Provide the (x, y) coordinate of the cell's center where the given text is located.  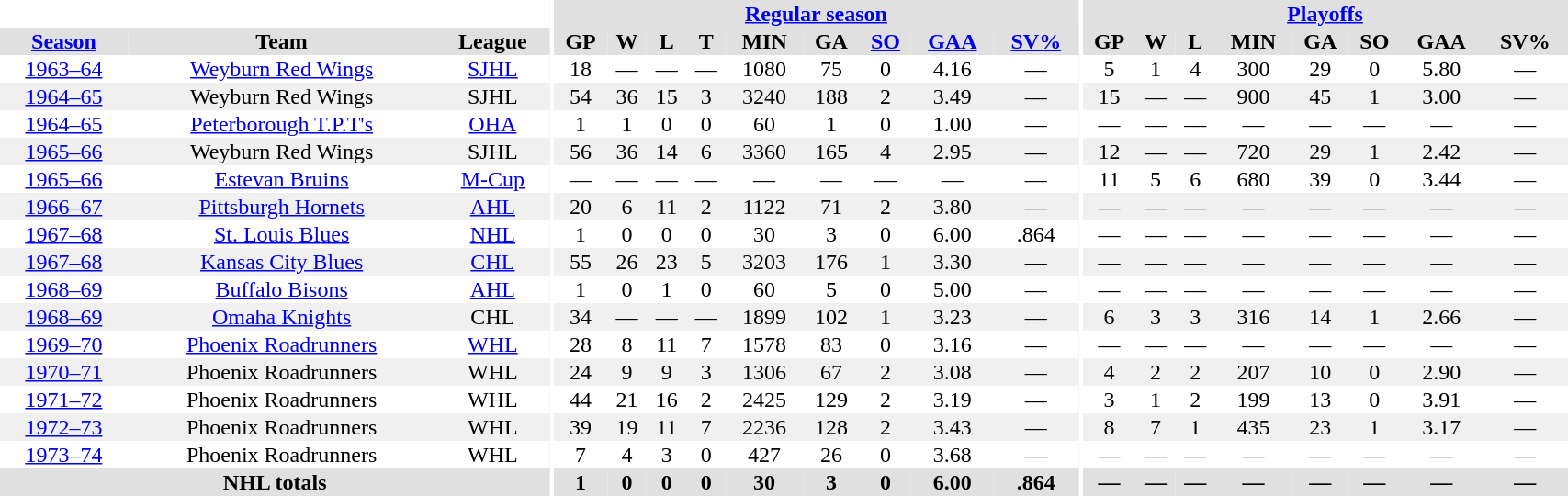
1972–73 (64, 427)
5.80 (1441, 69)
54 (581, 96)
128 (831, 427)
1973–74 (64, 455)
3203 (764, 262)
1971–72 (64, 400)
34 (581, 317)
1969–70 (64, 344)
Buffalo Bisons (282, 289)
3360 (764, 152)
4.16 (953, 69)
1122 (764, 207)
1966–67 (64, 207)
1578 (764, 344)
Season (64, 41)
199 (1254, 400)
83 (831, 344)
3.17 (1441, 427)
1970–71 (64, 372)
T (705, 41)
3240 (764, 96)
316 (1254, 317)
56 (581, 152)
2425 (764, 400)
3.00 (1441, 96)
3.43 (953, 427)
5.00 (953, 289)
45 (1320, 96)
188 (831, 96)
2.90 (1441, 372)
2.95 (953, 152)
3.23 (953, 317)
21 (626, 400)
1306 (764, 372)
102 (831, 317)
165 (831, 152)
Playoffs (1325, 14)
55 (581, 262)
M-Cup (492, 179)
Estevan Bruins (282, 179)
13 (1320, 400)
OHA (492, 124)
16 (667, 400)
28 (581, 344)
900 (1254, 96)
75 (831, 69)
24 (581, 372)
176 (831, 262)
Kansas City Blues (282, 262)
300 (1254, 69)
19 (626, 427)
3.91 (1441, 400)
Omaha Knights (282, 317)
67 (831, 372)
71 (831, 207)
18 (581, 69)
Peterborough T.P.T's (282, 124)
129 (831, 400)
3.16 (953, 344)
3.19 (953, 400)
427 (764, 455)
680 (1254, 179)
3.44 (1441, 179)
44 (581, 400)
3.30 (953, 262)
10 (1320, 372)
1963–64 (64, 69)
3.68 (953, 455)
2.42 (1441, 152)
2.66 (1441, 317)
20 (581, 207)
12 (1110, 152)
Regular season (816, 14)
720 (1254, 152)
Team (282, 41)
1080 (764, 69)
Pittsburgh Hornets (282, 207)
NHL (492, 234)
1.00 (953, 124)
435 (1254, 427)
3.49 (953, 96)
207 (1254, 372)
1899 (764, 317)
NHL totals (275, 482)
St. Louis Blues (282, 234)
2236 (764, 427)
3.80 (953, 207)
3.08 (953, 372)
League (492, 41)
